Detect which cell encompasses the target text, then output its [X, Y] center coordinate. 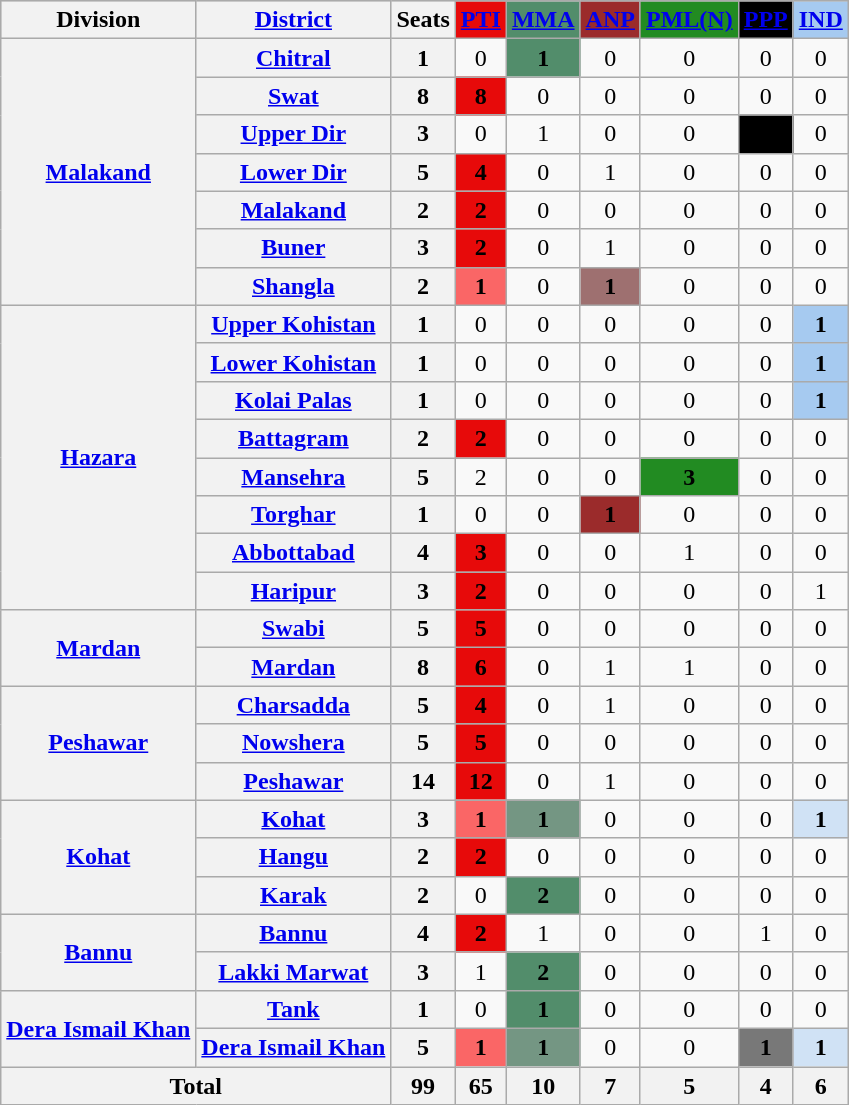
PPP [766, 20]
99 [423, 1085]
Chitral [294, 58]
Mansehra [294, 477]
Seats [423, 20]
Swabi [294, 629]
Lower Kohistan [294, 362]
Shangla [294, 286]
Lakki Marwat [294, 971]
Tank [294, 1009]
12 [480, 781]
65 [480, 1085]
ANP [610, 20]
Haripur [294, 591]
Buner [294, 248]
Nowshera [294, 743]
Battagram [294, 438]
Hazara [98, 457]
7 [610, 1085]
Hangu [294, 857]
District [294, 20]
Abbottabad [294, 553]
IND [820, 20]
Swat [294, 96]
PTI [480, 20]
Division [98, 20]
Torghar [294, 515]
Total [196, 1085]
14 [423, 781]
Upper Kohistan [294, 324]
Upper Dir [294, 134]
Charsadda [294, 705]
10 [543, 1085]
Kolai Palas [294, 400]
MMA [543, 20]
Lower Dir [294, 172]
Karak [294, 895]
PML(N) [689, 20]
